Return the [x, y] coordinate for the center point of the cell that contains the specified text.  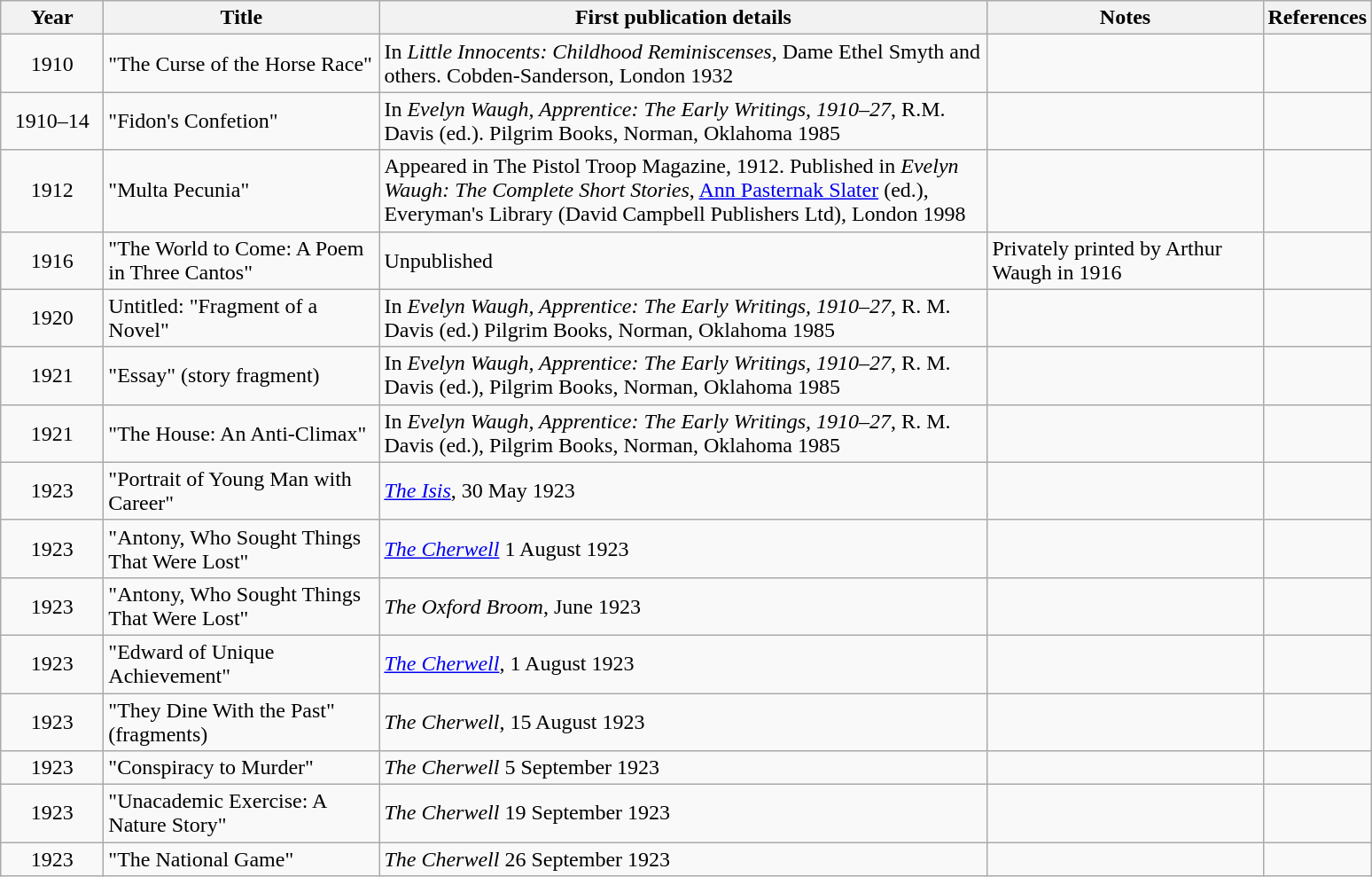
In Evelyn Waugh, Apprentice: The Early Writings, 1910–27, R. M. Davis (ed.) Pilgrim Books, Norman, Oklahoma 1985 [683, 317]
Year [52, 18]
1916 [52, 261]
The Cherwell 1 August 1923 [683, 548]
The Oxford Broom, June 1923 [683, 607]
"Multa Pecunia" [241, 191]
"Edward of Unique Achievement" [241, 663]
First publication details [683, 18]
"The World to Come: A Poem in Three Cantos" [241, 261]
1920 [52, 317]
The Cherwell, 1 August 1923 [683, 663]
The Cherwell 19 September 1923 [683, 814]
The Cherwell, 15 August 1923 [683, 722]
Notes [1126, 18]
"Portrait of Young Man with Career" [241, 491]
"Conspiracy to Murder" [241, 768]
1910–14 [52, 121]
Untitled: "Fragment of a Novel" [241, 317]
1912 [52, 191]
"The National Game" [241, 859]
The Isis, 30 May 1923 [683, 491]
"Fidon's Confetion" [241, 121]
The Cherwell 26 September 1923 [683, 859]
Privately printed by Arthur Waugh in 1916 [1126, 261]
"The Curse of the Horse Race" [241, 64]
References [1317, 18]
The Cherwell 5 September 1923 [683, 768]
"Essay" (story fragment) [241, 376]
"They Dine With the Past" (fragments) [241, 722]
"The House: An Anti-Climax" [241, 433]
In Little Innocents: Childhood Reminiscenses, Dame Ethel Smyth and others. Cobden-Sanderson, London 1932 [683, 64]
"Unacademic Exercise: A Nature Story" [241, 814]
1910 [52, 64]
Unpublished [683, 261]
In Evelyn Waugh, Apprentice: The Early Writings, 1910–27, R.M. Davis (ed.). Pilgrim Books, Norman, Oklahoma 1985 [683, 121]
Title [241, 18]
